Pinpoint the cell where the given text exists, returning its (x, y) midpoint coordinate. 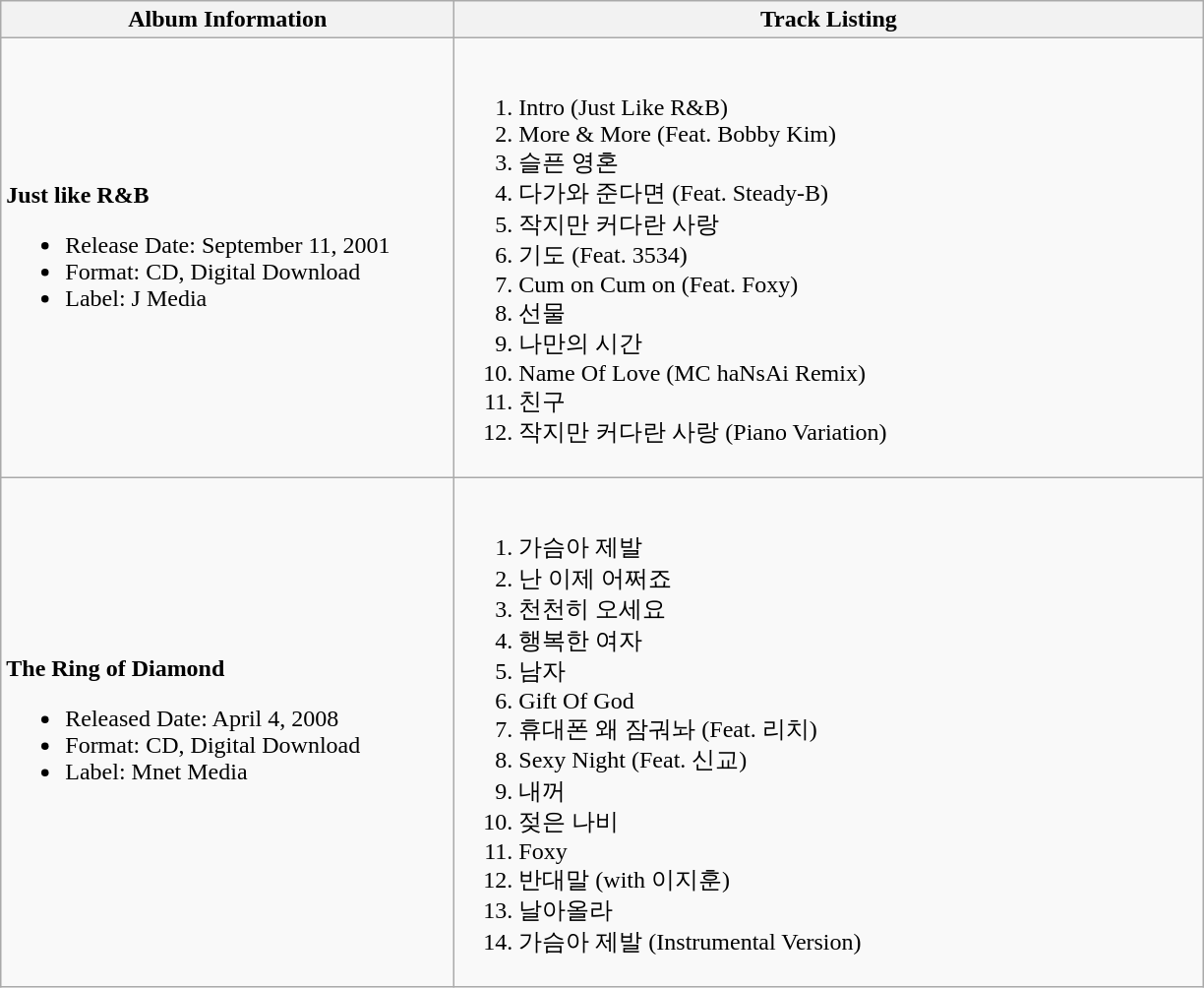
가슴아 제발난 이제 어쩌죠천천히 오세요행복한 여자남자Gift Of God휴대폰 왜 잠궈놔 (Feat. 리치)Sexy Night (Feat. 신교)내꺼젖은 나비Foxy반대말 (with 이지훈)날아올라가슴아 제발 (Instrumental Version) (828, 732)
The Ring of DiamondReleased Date: April 4, 2008Format: CD, Digital DownloadLabel: Mnet Media (228, 732)
Track Listing (828, 20)
Just like R&BRelease Date: September 11, 2001Format: CD, Digital DownloadLabel: J Media (228, 258)
Album Information (228, 20)
